Return the (X, Y) coordinate for the center point of the cell that contains the specified text.  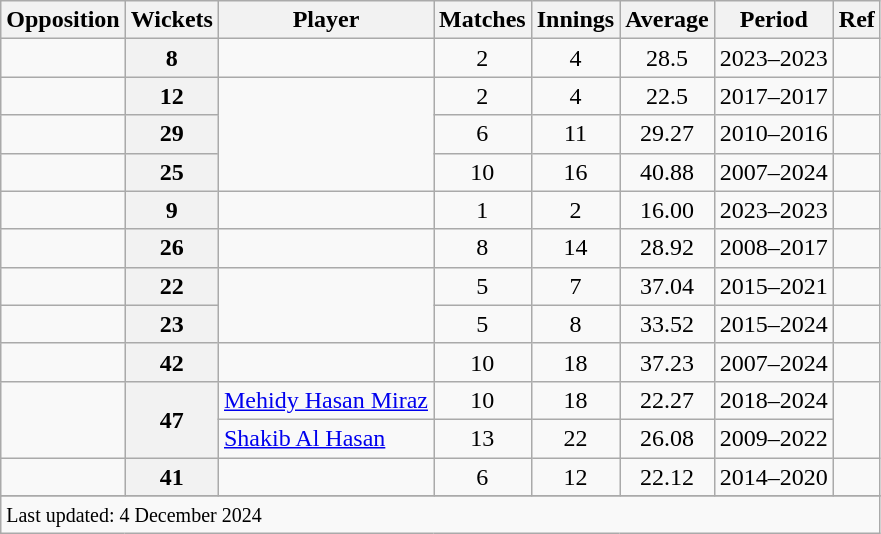
Average (668, 20)
37.23 (668, 362)
Shakib Al Hasan (326, 438)
2015–2024 (774, 324)
26 (172, 248)
29.27 (668, 134)
Wickets (172, 20)
11 (575, 134)
33.52 (668, 324)
Last updated: 4 December 2024 (441, 515)
28.92 (668, 248)
2014–2020 (774, 477)
16 (575, 172)
13 (483, 438)
Opposition (63, 20)
42 (172, 362)
Player (326, 20)
28.5 (668, 58)
2008–2017 (774, 248)
Ref (856, 20)
14 (575, 248)
23 (172, 324)
41 (172, 477)
40.88 (668, 172)
Matches (483, 20)
37.04 (668, 286)
2017–2017 (774, 96)
22.27 (668, 400)
Mehidy Hasan Miraz (326, 400)
25 (172, 172)
29 (172, 134)
16.00 (668, 210)
22.5 (668, 96)
Innings (575, 20)
2010–2016 (774, 134)
2009–2022 (774, 438)
9 (172, 210)
Period (774, 20)
7 (575, 286)
22.12 (668, 477)
2018–2024 (774, 400)
47 (172, 419)
1 (483, 210)
2015–2021 (774, 286)
26.08 (668, 438)
